Search for the cell housing the specified text and yield its [x, y] center coordinate. 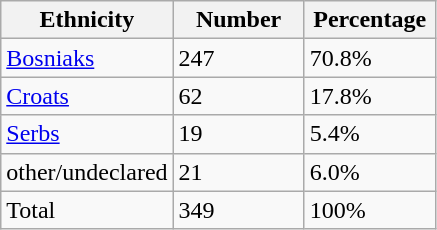
19 [238, 134]
Ethnicity [87, 20]
Percentage [370, 20]
other/undeclared [87, 172]
247 [238, 58]
Bosniaks [87, 58]
17.8% [370, 96]
70.8% [370, 58]
349 [238, 210]
5.4% [370, 134]
Number [238, 20]
Croats [87, 96]
6.0% [370, 172]
100% [370, 210]
21 [238, 172]
Total [87, 210]
Serbs [87, 134]
62 [238, 96]
